From the cell containing the given text, extract its center point as (x, y) coordinate. 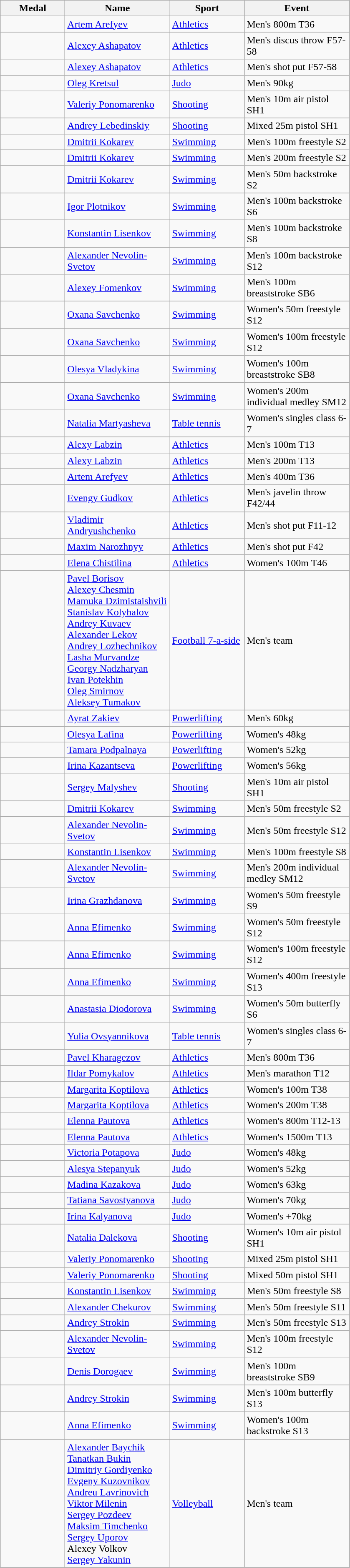
Irina Kalyanova (118, 1216)
Vladimir Andryushchenko (118, 525)
Men's marathon T12 (297, 1073)
Men's 60kg (297, 718)
Men's 400m T36 (297, 477)
Men's javelin throw F42/44 (297, 498)
Ildar Pomykalov (118, 1073)
Women's 100m breaststroke SB8 (297, 369)
Name (118, 8)
Ayrat Zakiev (118, 718)
Men's 90kg (297, 83)
Men's discus throw F57-58 (297, 46)
Event (297, 8)
Olesya Vladykina (118, 369)
Denis Dorogaev (118, 1371)
Men's 100m backstroke S6 (297, 206)
Igor Plotnikov (118, 206)
Men's 50m freestyle S11 (297, 1307)
Oleg Kretsul (118, 83)
Women's 200m T38 (297, 1105)
Medal (33, 8)
Men's shot put F11-12 (297, 525)
Men's 100m freestyle S12 (297, 1344)
Alexey Fomenkov (118, 288)
Sport (207, 8)
Men's 100m freestyle S2 (297, 142)
Mixed 50m pistol SH1 (297, 1275)
Madina Kazakova (118, 1184)
Men's 200m individual medley SM12 (297, 873)
Yulia Ovsyannikova (118, 1036)
Men's 50m backstroke S2 (297, 179)
Men's 200m T13 (297, 461)
Men's 100m breaststroke SB6 (297, 288)
Sergey Malyshev (118, 787)
Alexander Chekurov (118, 1307)
Women's 100m T38 (297, 1089)
Tatiana Savostyanova (118, 1200)
Evengy Gudkov (118, 498)
Women's 56kg (297, 766)
Men's 50m freestyle S8 (297, 1291)
Pavel Kharagezov (118, 1057)
Men's 100m freestyle S8 (297, 852)
Anastasia Diodorova (118, 1009)
Women's 1500m T13 (297, 1137)
Olesya Lafina (118, 734)
Andrey Lebedinskiy (118, 126)
Natalia Martyasheva (118, 424)
Men's 100m butterfly S13 (297, 1398)
Women's 50m freestyle S9 (297, 901)
Women's 10m air pistol SH1 (297, 1237)
Men's 100m backstroke S8 (297, 233)
Women's +70kg (297, 1216)
Men's 200m freestyle S2 (297, 158)
Football 7-a-side (207, 640)
Men's shot put F57-58 (297, 67)
Women's 70kg (297, 1200)
Women's 63kg (297, 1184)
Men's 50m freestyle S13 (297, 1322)
Volleyball (207, 1503)
Natalia Dalekova (118, 1237)
Women's 800m T12-13 (297, 1121)
Women's 400m freestyle S13 (297, 981)
Elena Chistilina (118, 562)
Men's shot put F42 (297, 547)
Alesya Stepanyuk (118, 1169)
Women's 200m individual medley SM12 (297, 396)
Women's 100m T46 (297, 562)
Women's 50m butterfly S6 (297, 1009)
Men's 100m backstroke S12 (297, 260)
Men's 100m T13 (297, 445)
Women's 100m backstroke S13 (297, 1426)
Men's 50m freestyle S2 (297, 809)
Men's 50m freestyle S12 (297, 830)
Irina Kazantseva (118, 766)
Tamara Podpalnaya (118, 750)
Victoria Potapova (118, 1153)
Irina Grazhdanova (118, 901)
Men's 100m breaststroke SB9 (297, 1371)
Maxim Narozhnyy (118, 547)
